For the text-containing cell, return its midpoint in [X, Y] coordinate format. 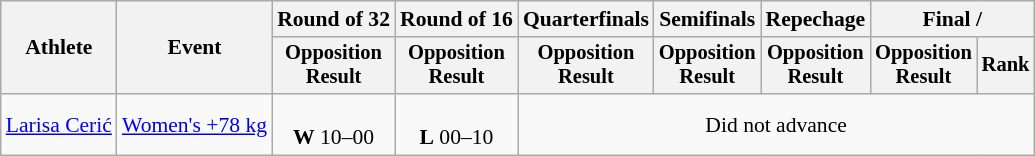
Repechage [815, 19]
Round of 16 [456, 19]
W 10–00 [334, 124]
Quarterfinals [586, 19]
Round of 32 [334, 19]
Did not advance [776, 124]
Rank [1006, 66]
Final / [952, 19]
Athlete [59, 48]
Event [194, 48]
Larisa Cerić [59, 124]
L 00–10 [456, 124]
Women's +78 kg [194, 124]
Semifinals [708, 19]
